Return the (x, y) coordinate for the center point of the cell that contains the specified text.  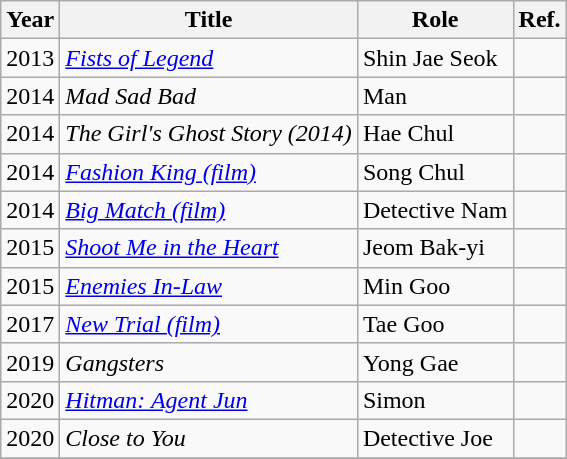
New Trial (film) (209, 324)
Detective Joe (435, 438)
The Girl's Ghost Story (2014) (209, 134)
Mad Sad Bad (209, 96)
Simon (435, 400)
Big Match (film) (209, 210)
Min Goo (435, 286)
Fashion King (film) (209, 172)
Shoot Me in the Heart (209, 248)
2017 (30, 324)
Role (435, 20)
Close to You (209, 438)
Hae Chul (435, 134)
Shin Jae Seok (435, 58)
2013 (30, 58)
Man (435, 96)
Ref. (540, 20)
Tae Goo (435, 324)
Hitman: Agent Jun (209, 400)
Song Chul (435, 172)
Fists of Legend (209, 58)
Gangsters (209, 362)
Yong Gae (435, 362)
Year (30, 20)
Jeom Bak-yi (435, 248)
Detective Nam (435, 210)
Enemies In-Law (209, 286)
2019 (30, 362)
Title (209, 20)
